Search for the cell housing the specified text and yield its [X, Y] center coordinate. 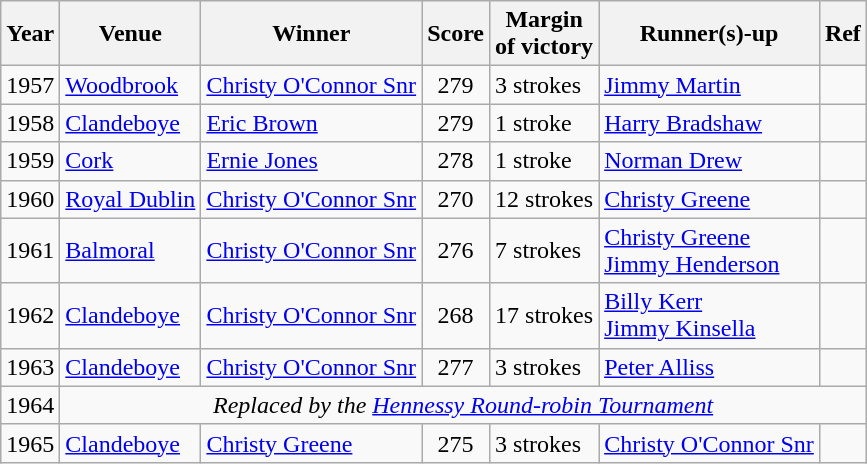
1962 [30, 316]
278 [456, 161]
Jimmy Martin [710, 85]
1958 [30, 123]
Norman Drew [710, 161]
Venue [130, 34]
275 [456, 443]
12 strokes [544, 199]
Peter Alliss [710, 367]
Cork [130, 161]
Balmoral [130, 250]
Royal Dublin [130, 199]
1959 [30, 161]
Harry Bradshaw [710, 123]
277 [456, 367]
1963 [30, 367]
Woodbrook [130, 85]
1957 [30, 85]
Winner [312, 34]
268 [456, 316]
Eric Brown [312, 123]
Ernie Jones [312, 161]
1965 [30, 443]
17 strokes [544, 316]
Ref [842, 34]
270 [456, 199]
1964 [30, 405]
7 strokes [544, 250]
Marginof victory [544, 34]
Replaced by the Hennessy Round-robin Tournament [464, 405]
1960 [30, 199]
Christy Greene Jimmy Henderson [710, 250]
Billy Kerr Jimmy Kinsella [710, 316]
Score [456, 34]
Year [30, 34]
Runner(s)-up [710, 34]
276 [456, 250]
1961 [30, 250]
